Provide the (x, y) coordinate of the cell's center where the given text is located.  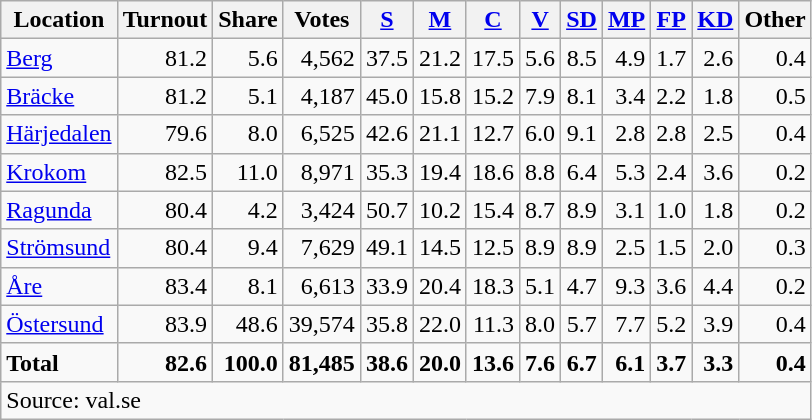
2.0 (716, 248)
3.4 (626, 96)
2.6 (716, 58)
6.7 (582, 362)
8.5 (582, 58)
82.5 (165, 172)
8.7 (540, 210)
15.4 (492, 210)
C (492, 20)
Strömsund (59, 248)
1.7 (672, 58)
SD (582, 20)
82.6 (165, 362)
Turnout (165, 20)
4,187 (322, 96)
9.3 (626, 286)
9.1 (582, 134)
21.1 (440, 134)
3.9 (716, 324)
6.1 (626, 362)
3.1 (626, 210)
7.9 (540, 96)
4.7 (582, 286)
15.8 (440, 96)
Bräcke (59, 96)
4.9 (626, 58)
22.0 (440, 324)
15.2 (492, 96)
3.3 (716, 362)
4.2 (248, 210)
21.2 (440, 58)
KD (716, 20)
14.5 (440, 248)
Östersund (59, 324)
3,424 (322, 210)
13.6 (492, 362)
17.5 (492, 58)
MP (626, 20)
35.8 (386, 324)
1.5 (672, 248)
49.1 (386, 248)
12.7 (492, 134)
6,525 (322, 134)
37.5 (386, 58)
4,562 (322, 58)
Total (59, 362)
Ragunda (59, 210)
Votes (322, 20)
7,629 (322, 248)
83.9 (165, 324)
20.4 (440, 286)
5.7 (582, 324)
FP (672, 20)
18.3 (492, 286)
35.3 (386, 172)
Location (59, 20)
81,485 (322, 362)
0.5 (775, 96)
83.4 (165, 286)
Åre (59, 286)
6.4 (582, 172)
Other (775, 20)
V (540, 20)
Share (248, 20)
2.4 (672, 172)
Krokom (59, 172)
Härjedalen (59, 134)
9.4 (248, 248)
12.5 (492, 248)
S (386, 20)
39,574 (322, 324)
5.2 (672, 324)
79.6 (165, 134)
1.0 (672, 210)
100.0 (248, 362)
Berg (59, 58)
33.9 (386, 286)
6,613 (322, 286)
19.4 (440, 172)
5.3 (626, 172)
2.2 (672, 96)
4.4 (716, 286)
0.3 (775, 248)
20.0 (440, 362)
3.7 (672, 362)
38.6 (386, 362)
8.8 (540, 172)
11.0 (248, 172)
6.0 (540, 134)
42.6 (386, 134)
50.7 (386, 210)
Source: val.se (406, 400)
18.6 (492, 172)
M (440, 20)
7.6 (540, 362)
11.3 (492, 324)
7.7 (626, 324)
8,971 (322, 172)
45.0 (386, 96)
48.6 (248, 324)
10.2 (440, 210)
